Return [X, Y] of the center of cell containing provided text 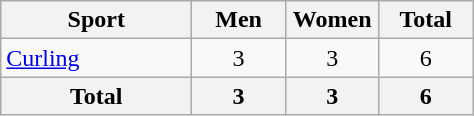
Curling [96, 58]
Men [239, 20]
Women [332, 20]
Sport [96, 20]
